Extract the [X, Y] coordinate from the center of the cell holding the provided text.  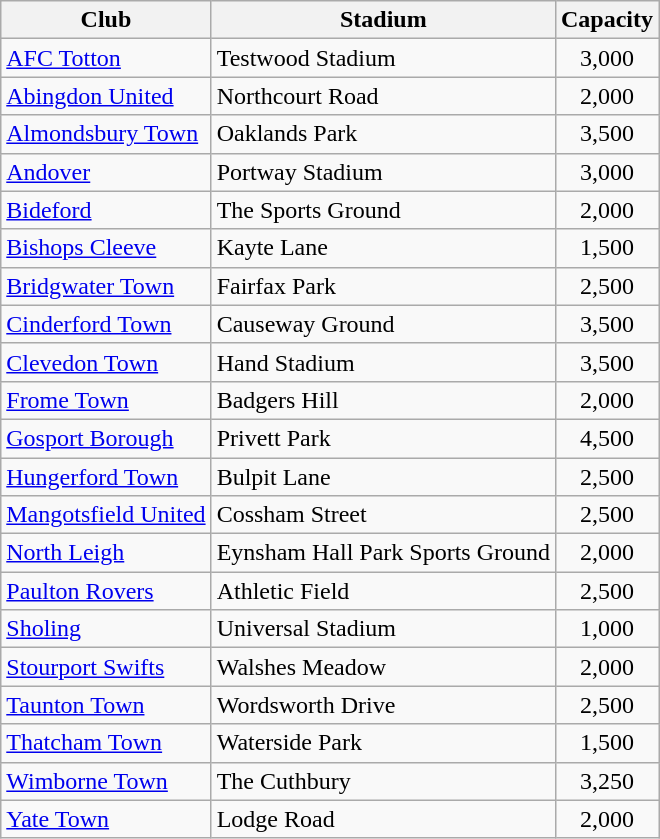
Hand Stadium [383, 362]
Portway Stadium [383, 172]
Almondsbury Town [106, 134]
Gosport Borough [106, 438]
The Sports Ground [383, 210]
Sholing [106, 629]
Cossham Street [383, 515]
Privett Park [383, 438]
Abingdon United [106, 96]
Fairfax Park [383, 286]
The Cuthbury [383, 781]
Hungerford Town [106, 477]
Athletic Field [383, 591]
Causeway Ground [383, 324]
Bideford [106, 210]
Bridgwater Town [106, 286]
North Leigh [106, 553]
Capacity [606, 20]
Bulpit Lane [383, 477]
Clevedon Town [106, 362]
3,250 [606, 781]
1,000 [606, 629]
4,500 [606, 438]
Eynsham Hall Park Sports Ground [383, 553]
Club [106, 20]
Oaklands Park [383, 134]
Paulton Rovers [106, 591]
Taunton Town [106, 705]
Lodge Road [383, 819]
Thatcham Town [106, 743]
Andover [106, 172]
AFC Totton [106, 58]
Badgers Hill [383, 400]
Cinderford Town [106, 324]
Northcourt Road [383, 96]
Yate Town [106, 819]
Wimborne Town [106, 781]
Universal Stadium [383, 629]
Stourport Swifts [106, 667]
Stadium [383, 20]
Waterside Park [383, 743]
Wordsworth Drive [383, 705]
Bishops Cleeve [106, 248]
Frome Town [106, 400]
Testwood Stadium [383, 58]
Kayte Lane [383, 248]
Walshes Meadow [383, 667]
Mangotsfield United [106, 515]
